Provide the (X, Y) coordinate of the cell's center where the given text is located.  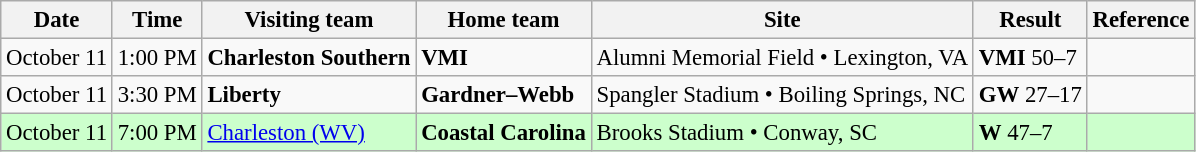
Home team (504, 20)
Coastal Carolina (504, 133)
VMI (504, 58)
Site (782, 20)
1:00 PM (157, 58)
Reference (1141, 20)
Spangler Stadium • Boiling Springs, NC (782, 95)
VMI 50–7 (1030, 58)
Alumni Memorial Field • Lexington, VA (782, 58)
3:30 PM (157, 95)
7:00 PM (157, 133)
GW 27–17 (1030, 95)
Time (157, 20)
Result (1030, 20)
Charleston Southern (309, 58)
Gardner–Webb (504, 95)
Charleston (WV) (309, 133)
Brooks Stadium • Conway, SC (782, 133)
Liberty (309, 95)
W 47–7 (1030, 133)
Date (57, 20)
Visiting team (309, 20)
